Find where the given text appears and provide that cell's center as (x, y) coordinate. 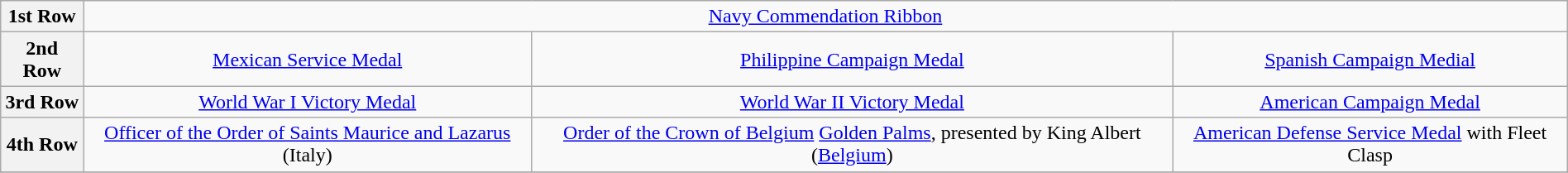
4th Row (42, 144)
American Defense Service Medal with Fleet Clasp (1370, 144)
Spanish Campaign Medial (1370, 60)
Philippine Campaign Medal (852, 60)
2nd Row (42, 60)
World War II Victory Medal (852, 102)
American Campaign Medal (1370, 102)
World War I Victory Medal (308, 102)
Navy Commendation Ribbon (825, 17)
Mexican Service Medal (308, 60)
Officer of the Order of Saints Maurice and Lazarus (Italy) (308, 144)
Order of the Crown of Belgium Golden Palms, presented by King Albert (Belgium) (852, 144)
1st Row (42, 17)
3rd Row (42, 102)
